For the text-containing cell, return its midpoint in [x, y] coordinate format. 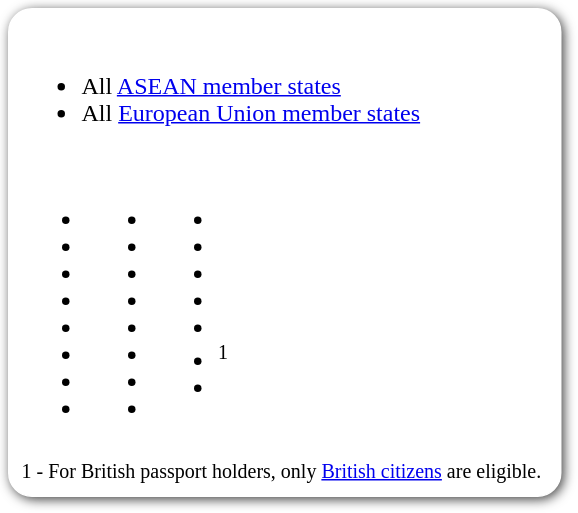
All ASEAN member states All European Union member states 1 1 - For British passport holders, only British citizens are eligible. [282, 252]
1 [192, 301]
